Capture the cell that displays the provided text and extract its [x, y] central coordinate. 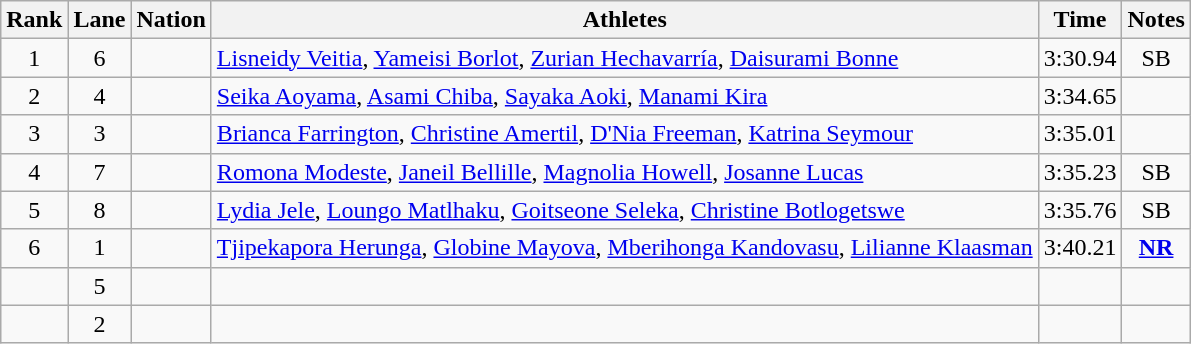
3:30.94 [1080, 58]
Lane [100, 20]
3:35.23 [1080, 172]
Athletes [624, 20]
7 [100, 172]
Rank [34, 20]
3:35.01 [1080, 134]
Lisneidy Veitia, Yameisi Borlot, Zurian Hechavarría, Daisurami Bonne [624, 58]
3:40.21 [1080, 248]
Notes [1156, 20]
Lydia Jele, Loungo Matlhaku, Goitseone Seleka, Christine Botlogetswe [624, 210]
3:35.76 [1080, 210]
Seika Aoyama, Asami Chiba, Sayaka Aoki, Manami Kira [624, 96]
Nation [171, 20]
Tjipekapora Herunga, Globine Mayova, Mberihonga Kandovasu, Lilianne Klaasman [624, 248]
8 [100, 210]
Time [1080, 20]
NR [1156, 248]
Romona Modeste, Janeil Bellille, Magnolia Howell, Josanne Lucas [624, 172]
3:34.65 [1080, 96]
Brianca Farrington, Christine Amertil, D'Nia Freeman, Katrina Seymour [624, 134]
